Capture the cell that displays the provided text and extract its [x, y] central coordinate. 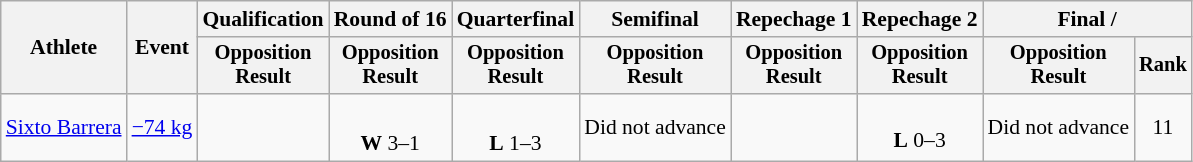
Rank [1163, 66]
11 [1163, 128]
L 1–3 [516, 128]
Sixto Barrera [64, 128]
Athlete [64, 48]
W 3–1 [390, 128]
−74 kg [162, 128]
Semifinal [655, 19]
Round of 16 [390, 19]
Quarterfinal [516, 19]
Repechage 1 [794, 19]
Final / [1086, 19]
Event [162, 48]
Qualification [262, 19]
Repechage 2 [920, 19]
L 0–3 [920, 128]
